Return the (X, Y) coordinate for the center point of the cell that contains the specified text.  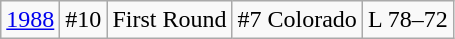
1988 (30, 20)
#7 Colorado (297, 20)
First Round (170, 20)
#10 (84, 20)
L 78–72 (408, 20)
